From the cell containing the given text, extract its center point as (X, Y) coordinate. 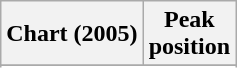
Chart (2005) (72, 34)
Peakposition (189, 34)
